Detect which cell encompasses the target text, then output its [X, Y] center coordinate. 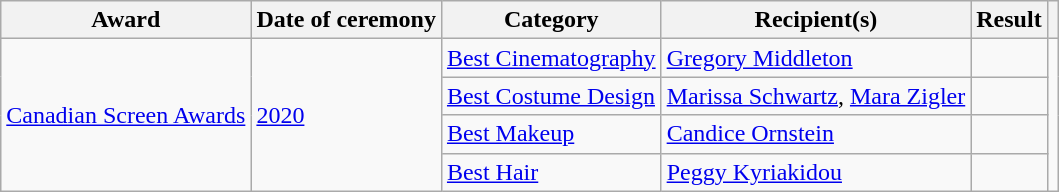
Canadian Screen Awards [126, 115]
Recipient(s) [816, 20]
2020 [346, 115]
Category [551, 20]
Marissa Schwartz, Mara Zigler [816, 96]
Best Makeup [551, 134]
Best Cinematography [551, 58]
Best Hair [551, 172]
Gregory Middleton [816, 58]
Peggy Kyriakidou [816, 172]
Award [126, 20]
Result [1009, 20]
Date of ceremony [346, 20]
Candice Ornstein [816, 134]
Best Costume Design [551, 96]
